Extract the (x, y) coordinate from the center of the cell holding the provided text.  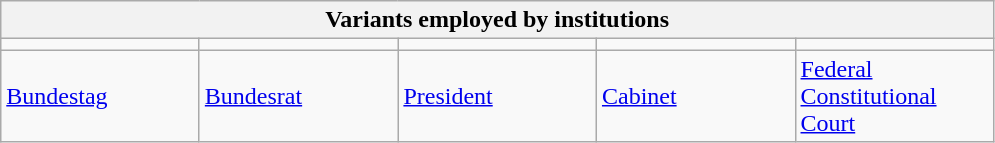
Bundesrat (298, 96)
President (498, 96)
Federal Constitutional Court (894, 96)
Variants employed by institutions (498, 20)
Cabinet (696, 96)
Bundestag (100, 96)
